Identify which cell holds the provided text, then report its (X, Y) central coordinate. 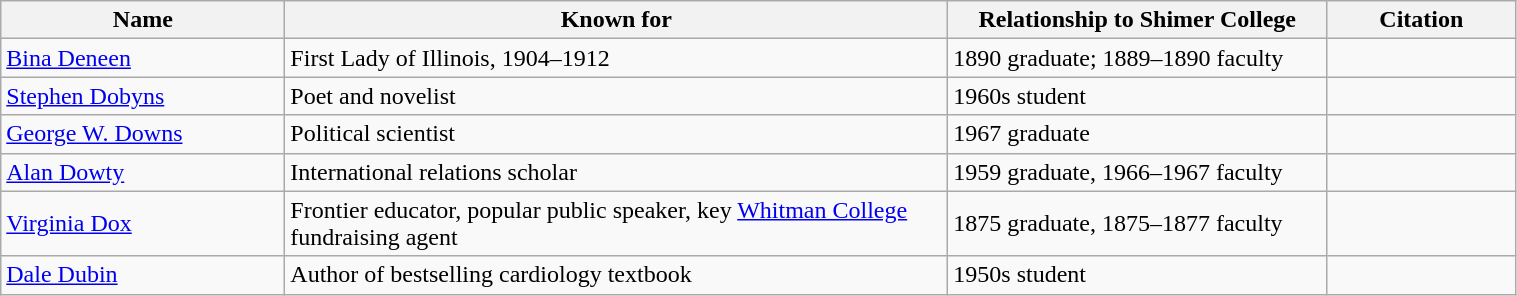
George W. Downs (143, 134)
1967 graduate (1138, 134)
Dale Dubin (143, 275)
International relations scholar (616, 172)
First Lady of Illinois, 1904–1912 (616, 58)
Political scientist (616, 134)
Name (143, 20)
1950s student (1138, 275)
Citation (1422, 20)
Virginia Dox (143, 224)
Known for (616, 20)
Relationship to Shimer College (1138, 20)
1875 graduate, 1875–1877 faculty (1138, 224)
Frontier educator, popular public speaker, key Whitman College fundraising agent (616, 224)
Author of bestselling cardiology textbook (616, 275)
Bina Deneen (143, 58)
Poet and novelist (616, 96)
1960s student (1138, 96)
1959 graduate, 1966–1967 faculty (1138, 172)
Alan Dowty (143, 172)
1890 graduate; 1889–1890 faculty (1138, 58)
Stephen Dobyns (143, 96)
